Extract the (X, Y) coordinate from the center of the cell holding the provided text.  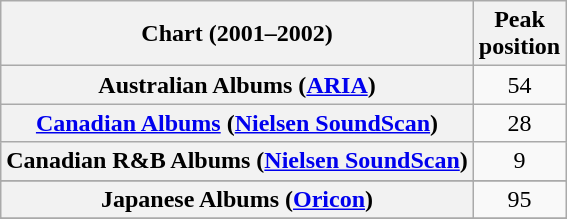
28 (519, 123)
Canadian Albums (Nielsen SoundScan) (238, 123)
Chart (2001–2002) (238, 34)
54 (519, 85)
Peakposition (519, 34)
9 (519, 161)
Australian Albums (ARIA) (238, 85)
Japanese Albums (Oricon) (238, 199)
95 (519, 199)
Canadian R&B Albums (Nielsen SoundScan) (238, 161)
